Scan for the cell matching the given text and deliver its [x, y] coordinate at center. 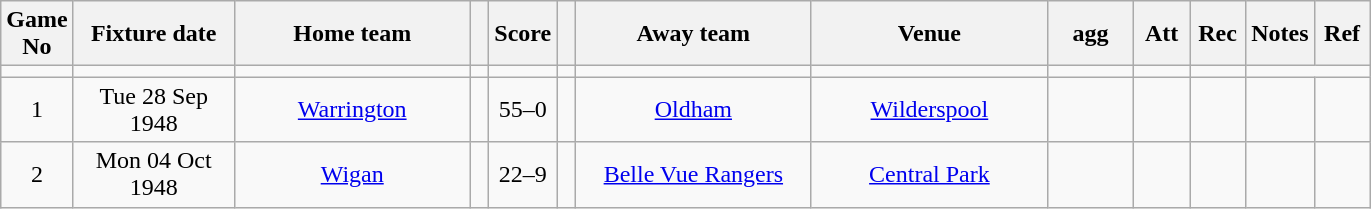
Att [1162, 34]
agg [1090, 34]
Fixture date [154, 34]
Wilderspool [929, 110]
Belle Vue Rangers [693, 174]
1 [37, 110]
Mon 04 Oct 1948 [154, 174]
Game No [37, 34]
Notes [1280, 34]
Oldham [693, 110]
Home team [352, 34]
Score [523, 34]
Away team [693, 34]
55–0 [523, 110]
22–9 [523, 174]
2 [37, 174]
Ref [1342, 34]
Warrington [352, 110]
Central Park [929, 174]
Rec [1218, 34]
Tue 28 Sep 1948 [154, 110]
Venue [929, 34]
Wigan [352, 174]
